Detect which cell encompasses the target text, then output its [x, y] center coordinate. 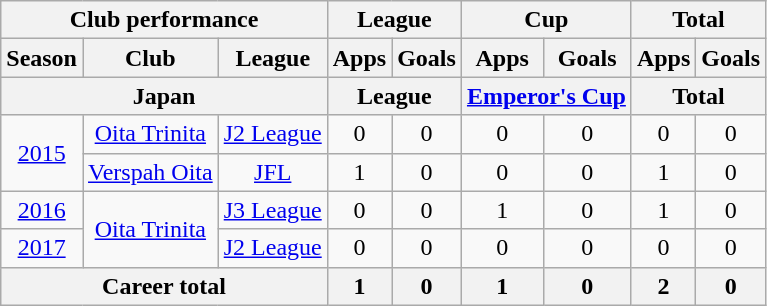
2 [663, 286]
2017 [42, 248]
Verspah Oita [150, 172]
JFL [272, 172]
2015 [42, 153]
Season [42, 58]
Club [150, 58]
Japan [164, 96]
Emperor's Cup [546, 96]
Cup [546, 20]
2016 [42, 210]
Career total [164, 286]
Club performance [164, 20]
J3 League [272, 210]
